Return (x, y) of the center of cell containing provided text 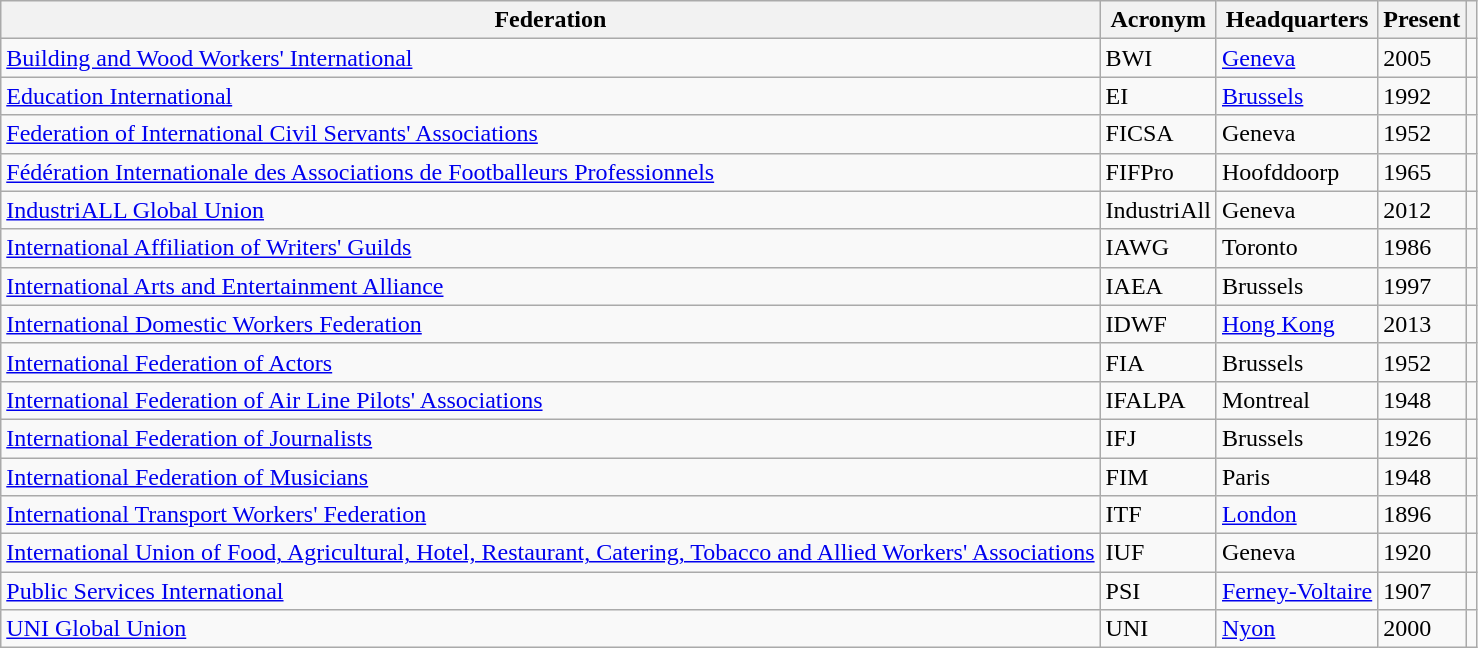
Federation (550, 20)
IAEA (1158, 286)
Public Services International (550, 591)
2012 (1422, 210)
IAWG (1158, 248)
UNI (1158, 629)
International Federation of Actors (550, 362)
IFJ (1158, 438)
IUF (1158, 553)
1920 (1422, 553)
International Union of Food, Agricultural, Hotel, Restaurant, Catering, Tobacco and Allied Workers' Associations (550, 553)
1965 (1422, 172)
Headquarters (1296, 20)
IndustriALL Global Union (550, 210)
Building and Wood Workers' International (550, 58)
International Affiliation of Writers' Guilds (550, 248)
Present (1422, 20)
EI (1158, 96)
1992 (1422, 96)
International Arts and Entertainment Alliance (550, 286)
IndustriAll (1158, 210)
FIM (1158, 477)
Hoofddoorp (1296, 172)
2000 (1422, 629)
1997 (1422, 286)
Toronto (1296, 248)
Nyon (1296, 629)
FIFPro (1158, 172)
1907 (1422, 591)
Fédération Internationale des Associations de Footballeurs Professionnels (550, 172)
ITF (1158, 515)
International Transport Workers' Federation (550, 515)
Education International (550, 96)
FIA (1158, 362)
IDWF (1158, 324)
FICSA (1158, 134)
Federation of International Civil Servants' Associations (550, 134)
International Federation of Musicians (550, 477)
Ferney-Voltaire (1296, 591)
UNI Global Union (550, 629)
1896 (1422, 515)
Paris (1296, 477)
London (1296, 515)
International Federation of Air Line Pilots' Associations (550, 400)
BWI (1158, 58)
Hong Kong (1296, 324)
2013 (1422, 324)
1986 (1422, 248)
International Domestic Workers Federation (550, 324)
IFALPA (1158, 400)
2005 (1422, 58)
PSI (1158, 591)
1926 (1422, 438)
Montreal (1296, 400)
Acronym (1158, 20)
International Federation of Journalists (550, 438)
